Capture the cell that displays the provided text and extract its [x, y] central coordinate. 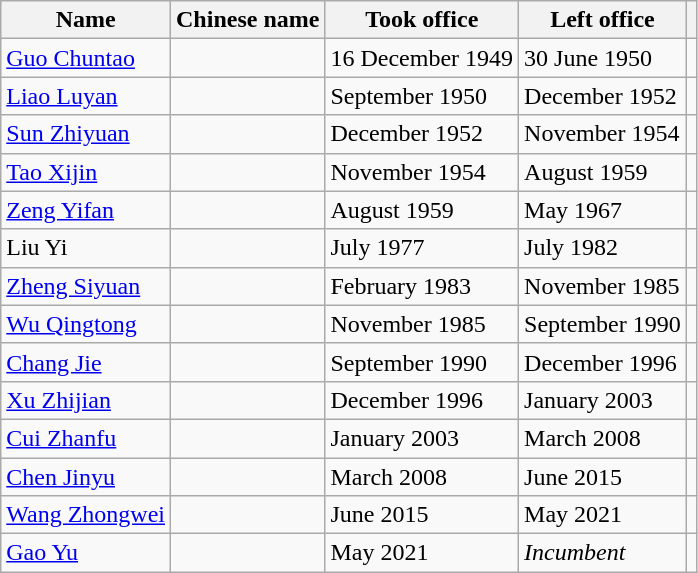
Liu Yi [86, 248]
Took office [422, 20]
September 1950 [422, 96]
Chen Jinyu [86, 477]
Cui Zhanfu [86, 438]
July 1977 [422, 248]
Chinese name [248, 20]
Name [86, 20]
Left office [603, 20]
February 1983 [422, 286]
Wang Zhongwei [86, 515]
Xu Zhijian [86, 400]
Sun Zhiyuan [86, 134]
Zheng Siyuan [86, 286]
Guo Chuntao [86, 58]
Incumbent [603, 553]
July 1982 [603, 248]
Tao Xijin [86, 172]
Liao Luyan [86, 96]
Wu Qingtong [86, 324]
Gao Yu [86, 553]
May 1967 [603, 210]
16 December 1949 [422, 58]
30 June 1950 [603, 58]
Zeng Yifan [86, 210]
Chang Jie [86, 362]
